Output the (x, y) coordinate of the center of the cell containing the given text.  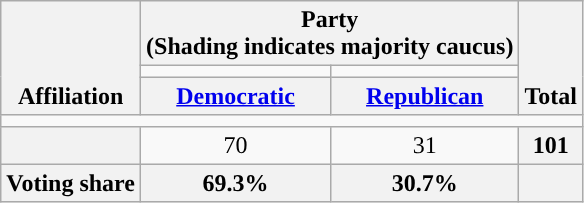
Republican (425, 96)
Affiliation (71, 58)
30.7% (425, 183)
101 (551, 145)
Party (Shading indicates majority caucus) (330, 34)
70 (236, 145)
31 (425, 145)
Voting share (71, 183)
Democratic (236, 96)
69.3% (236, 183)
Total (551, 58)
